Search for the cell housing the specified text and yield its (x, y) center coordinate. 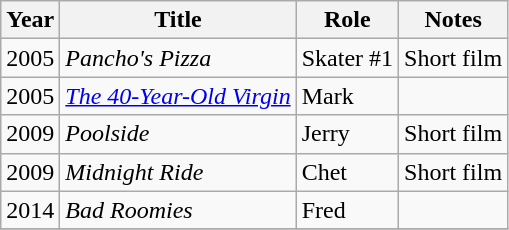
Role (347, 20)
2014 (30, 210)
Title (178, 20)
Notes (454, 20)
Fred (347, 210)
Jerry (347, 134)
Pancho's Pizza (178, 58)
Mark (347, 96)
Bad Roomies (178, 210)
Poolside (178, 134)
Midnight Ride (178, 172)
The 40-Year-Old Virgin (178, 96)
Chet (347, 172)
Year (30, 20)
Skater #1 (347, 58)
